Output the [x, y] coordinate of the center of the cell containing the given text.  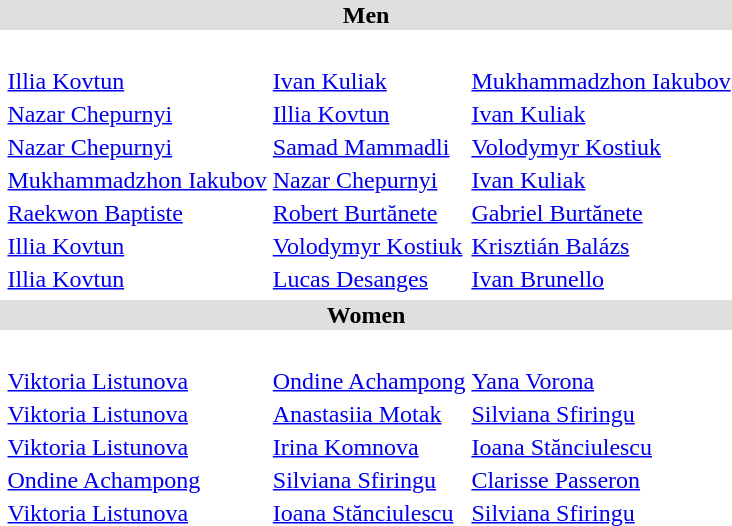
Krisztián Balázs [601, 246]
Anastasiia Motak [369, 414]
Ioana Stănciulescu [601, 447]
Raekwon Baptiste [137, 213]
Ivan Brunello [601, 279]
Clarisse Passeron [601, 480]
Gabriel Burtănete [601, 213]
Lucas Desanges [369, 279]
Samad Mammadli [369, 147]
Robert Burtănete [369, 213]
Yana Vorona [601, 381]
Women [366, 315]
Men [366, 15]
Irina Komnova [369, 447]
